Provide the [x, y] coordinate of the cell's center where the given text is located.  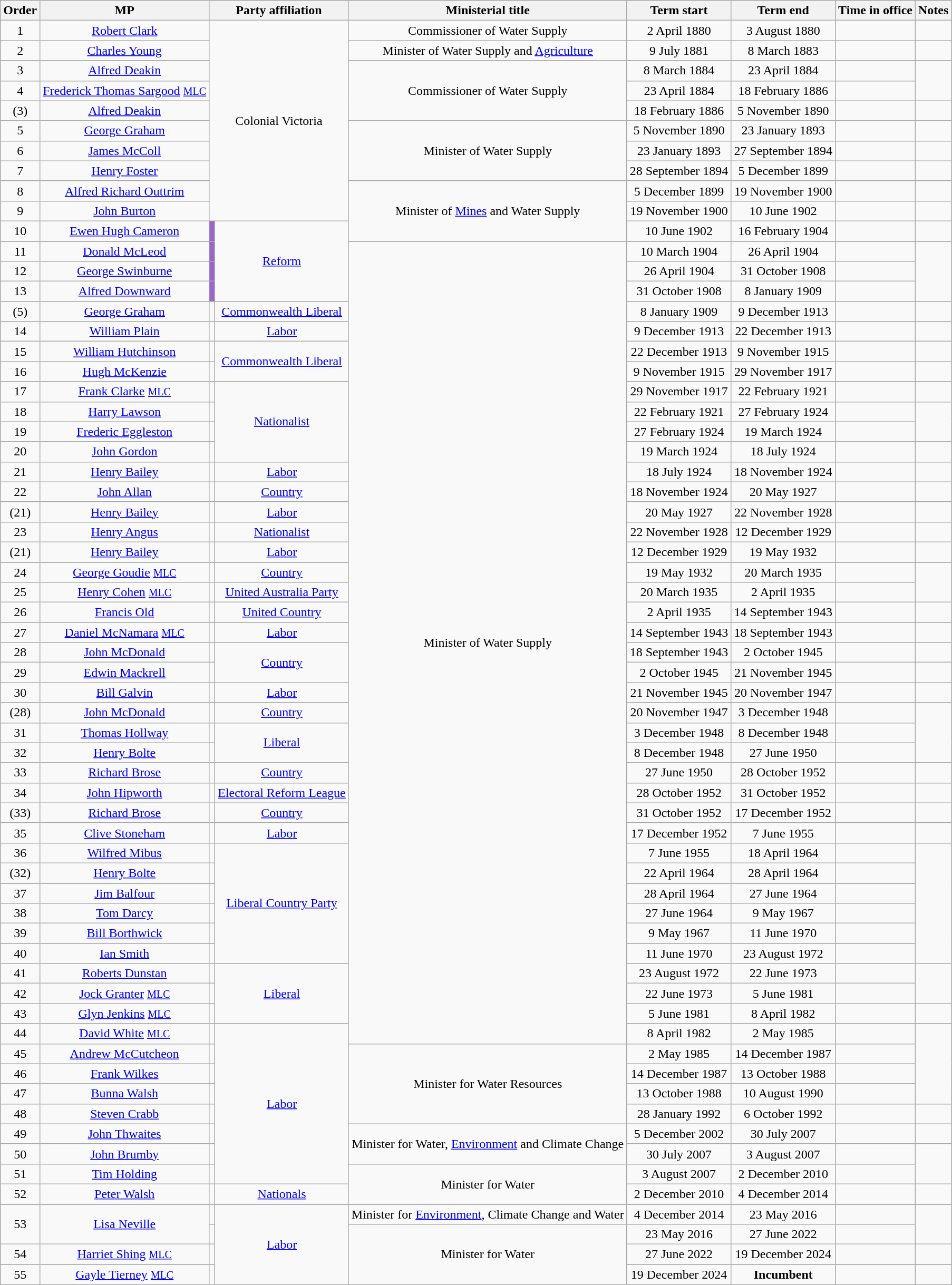
28 [20, 653]
Thomas Hollway [124, 733]
James McColl [124, 151]
Daniel McNamara MLC [124, 632]
Glyn Jenkins MLC [124, 1014]
22 April 1964 [679, 873]
19 [20, 432]
John Thwaites [124, 1134]
Lisa Neville [124, 1224]
1 [20, 31]
9 July 1881 [679, 51]
25 [20, 592]
15 [20, 352]
Electoral Reform League [282, 793]
46 [20, 1074]
5 December 2002 [679, 1134]
5 [20, 131]
Term start [679, 11]
6 October 1992 [783, 1114]
George Goudie MLC [124, 572]
Francis Old [124, 612]
MP [124, 11]
United Australia Party [282, 592]
Ministerial title [488, 11]
Andrew McCutcheon [124, 1054]
Minister of Water Supply and Agriculture [488, 51]
41 [20, 974]
Roberts Dunstan [124, 974]
47 [20, 1094]
(28) [20, 713]
John Brumby [124, 1154]
51 [20, 1174]
48 [20, 1114]
Robert Clark [124, 31]
George Swinburne [124, 271]
Hugh McKenzie [124, 372]
Bill Galvin [124, 693]
7 [20, 171]
28 January 1992 [679, 1114]
Harriet Shing MLC [124, 1254]
Donald McLeod [124, 251]
2 [20, 51]
53 [20, 1224]
6 [20, 151]
John Gordon [124, 452]
30 [20, 693]
Colonial Victoria [279, 121]
David White MLC [124, 1034]
Alfred Richard Outtrim [124, 191]
17 [20, 392]
8 March 1884 [679, 71]
(33) [20, 813]
39 [20, 933]
34 [20, 793]
Time in office [876, 11]
3 [20, 71]
Frederic Eggleston [124, 432]
3 August 1880 [783, 31]
35 [20, 833]
Incumbent [783, 1274]
Notes [934, 11]
43 [20, 1014]
William Hutchinson [124, 352]
Reform [282, 261]
18 April 1964 [783, 853]
Frank Clarke MLC [124, 392]
Party affiliation [279, 11]
27 [20, 632]
John Burton [124, 211]
Minister for Environment, Climate Change and Water [488, 1214]
(5) [20, 311]
(32) [20, 873]
Minister for Water, Environment and Climate Change [488, 1144]
Minister for Water Resources [488, 1084]
2 April 1880 [679, 31]
Harry Lawson [124, 412]
Ian Smith [124, 953]
Frank Wilkes [124, 1074]
45 [20, 1054]
21 [20, 472]
38 [20, 913]
Henry Cohen MLC [124, 592]
11 [20, 251]
9 [20, 211]
18 [20, 412]
10 March 1904 [679, 251]
Peter Walsh [124, 1194]
Henry Foster [124, 171]
36 [20, 853]
44 [20, 1034]
23 [20, 532]
14 [20, 332]
4 [20, 91]
Bill Borthwick [124, 933]
Steven Crabb [124, 1114]
49 [20, 1134]
28 September 1894 [679, 171]
Order [20, 11]
Nationals [282, 1194]
16 February 1904 [783, 231]
William Plain [124, 332]
Liberal Country Party [282, 903]
Bunna Walsh [124, 1094]
Henry Angus [124, 532]
31 [20, 733]
26 [20, 612]
United Country [282, 612]
33 [20, 773]
John Hipworth [124, 793]
Jock Granter MLC [124, 994]
20 [20, 452]
32 [20, 753]
8 [20, 191]
27 September 1894 [783, 151]
8 March 1883 [783, 51]
22 [20, 492]
Term end [783, 11]
10 August 1990 [783, 1094]
13 [20, 291]
Edwin Mackrell [124, 673]
54 [20, 1254]
Minister of Mines and Water Supply [488, 211]
Wilfred Mibus [124, 853]
Tom Darcy [124, 913]
12 [20, 271]
52 [20, 1194]
37 [20, 893]
Frederick Thomas Sargood MLC [124, 91]
55 [20, 1274]
24 [20, 572]
40 [20, 953]
Jim Balfour [124, 893]
Alfred Downward [124, 291]
Charles Young [124, 51]
Gayle Tierney MLC [124, 1274]
50 [20, 1154]
29 [20, 673]
(3) [20, 111]
16 [20, 372]
Tim Holding [124, 1174]
42 [20, 994]
Clive Stoneham [124, 833]
John Allan [124, 492]
10 [20, 231]
Ewen Hugh Cameron [124, 231]
